Locate the cell with the specified text and output its [x, y] center coordinate. 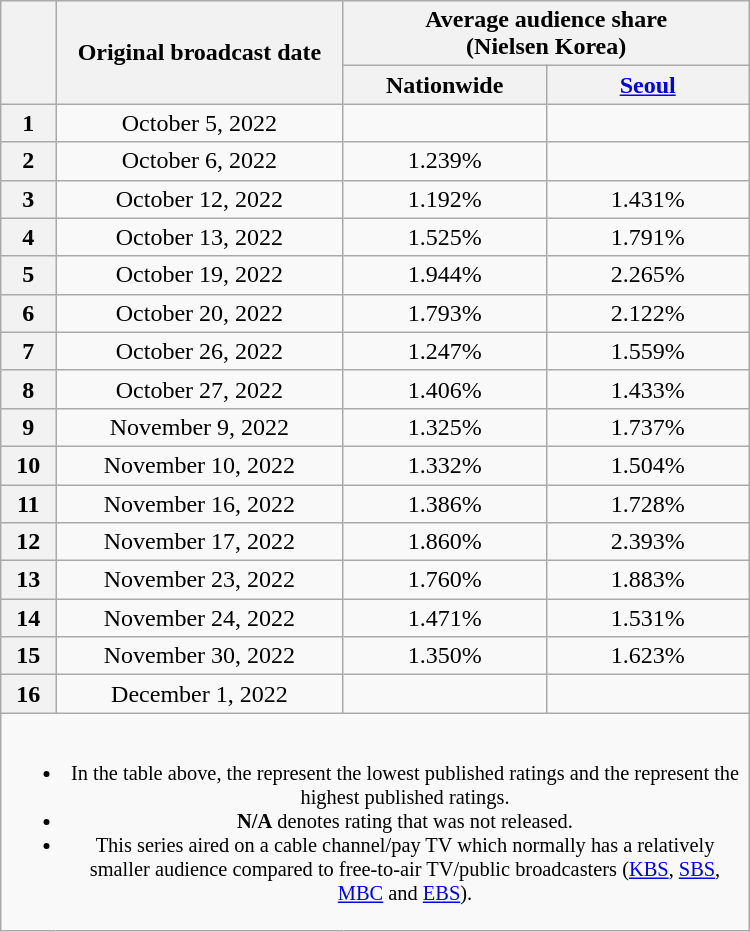
Average audience share(Nielsen Korea) [546, 34]
1.760% [444, 580]
October 19, 2022 [200, 275]
October 13, 2022 [200, 237]
1.531% [648, 618]
October 26, 2022 [200, 351]
1.793% [444, 313]
5 [28, 275]
15 [28, 656]
14 [28, 618]
1.883% [648, 580]
November 30, 2022 [200, 656]
1.386% [444, 503]
13 [28, 580]
1.559% [648, 351]
1.860% [444, 542]
Original broadcast date [200, 52]
2.393% [648, 542]
Nationwide [444, 85]
2.265% [648, 275]
1.406% [444, 389]
October 6, 2022 [200, 161]
November 17, 2022 [200, 542]
1.737% [648, 427]
1 [28, 123]
1.791% [648, 237]
1.247% [444, 351]
1.944% [444, 275]
October 5, 2022 [200, 123]
1.350% [444, 656]
October 12, 2022 [200, 199]
November 24, 2022 [200, 618]
1.504% [648, 465]
1.525% [444, 237]
2 [28, 161]
Seoul [648, 85]
1.192% [444, 199]
1.325% [444, 427]
10 [28, 465]
2.122% [648, 313]
December 1, 2022 [200, 694]
12 [28, 542]
1.433% [648, 389]
1.471% [444, 618]
1.332% [444, 465]
9 [28, 427]
6 [28, 313]
November 10, 2022 [200, 465]
1.239% [444, 161]
7 [28, 351]
1.431% [648, 199]
1.728% [648, 503]
November 9, 2022 [200, 427]
November 23, 2022 [200, 580]
October 27, 2022 [200, 389]
1.623% [648, 656]
8 [28, 389]
October 20, 2022 [200, 313]
11 [28, 503]
3 [28, 199]
4 [28, 237]
16 [28, 694]
November 16, 2022 [200, 503]
